Capture the cell that displays the provided text and extract its (X, Y) central coordinate. 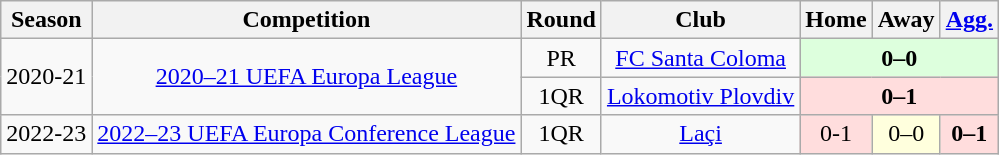
2020-21 (46, 77)
2020–21 UEFA Europa League (306, 77)
Season (46, 20)
Competition (306, 20)
Lokomotiv Plovdiv (700, 96)
0-1 (836, 134)
Home (836, 20)
Laçi (700, 134)
2022-23 (46, 134)
FC Santa Coloma (700, 58)
Agg. (969, 20)
Away (906, 20)
Club (700, 20)
2022–23 UEFA Europa Conference League (306, 134)
Round (561, 20)
PR (561, 58)
